From the cell containing the given text, extract its center point as (X, Y) coordinate. 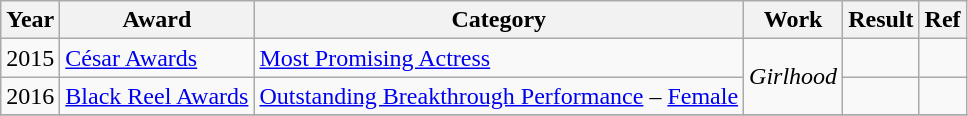
Girlhood (794, 77)
Black Reel Awards (157, 96)
Year (30, 20)
Result (881, 20)
Ref (942, 20)
Outstanding Breakthrough Performance – Female (499, 96)
Category (499, 20)
2016 (30, 96)
Most Promising Actress (499, 58)
Work (794, 20)
Award (157, 20)
César Awards (157, 58)
2015 (30, 58)
